Scan for the cell matching the given text and deliver its (x, y) coordinate at center. 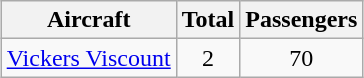
70 (302, 58)
2 (208, 58)
Passengers (302, 20)
Aircraft (88, 20)
Vickers Viscount (88, 58)
Total (208, 20)
